From the cell containing the given text, extract its center point as (x, y) coordinate. 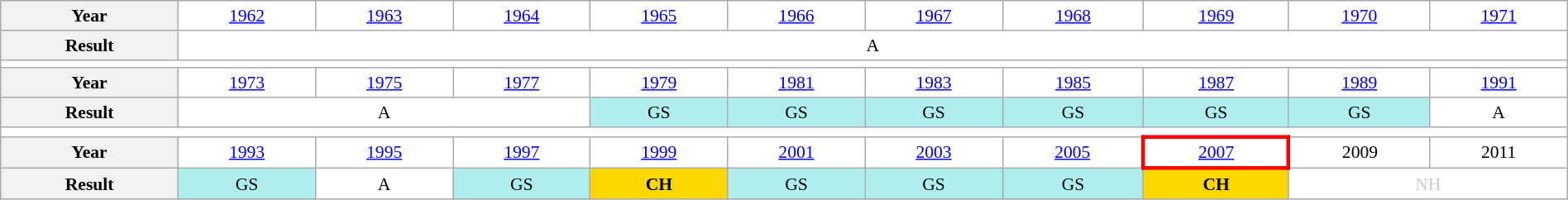
1964 (522, 16)
1970 (1360, 16)
2007 (1216, 152)
1969 (1216, 16)
1967 (934, 16)
1995 (385, 152)
1965 (659, 16)
2011 (1499, 152)
1968 (1073, 16)
1975 (385, 83)
1973 (246, 83)
2003 (934, 152)
1983 (934, 83)
1962 (246, 16)
NH (1427, 183)
1985 (1073, 83)
1981 (796, 83)
1993 (246, 152)
1966 (796, 16)
1971 (1499, 16)
2009 (1360, 152)
1989 (1360, 83)
1979 (659, 83)
1963 (385, 16)
1987 (1216, 83)
1999 (659, 152)
2001 (796, 152)
1991 (1499, 83)
1977 (522, 83)
1997 (522, 152)
2005 (1073, 152)
